Pinpoint the cell where the given text exists, returning its [x, y] midpoint coordinate. 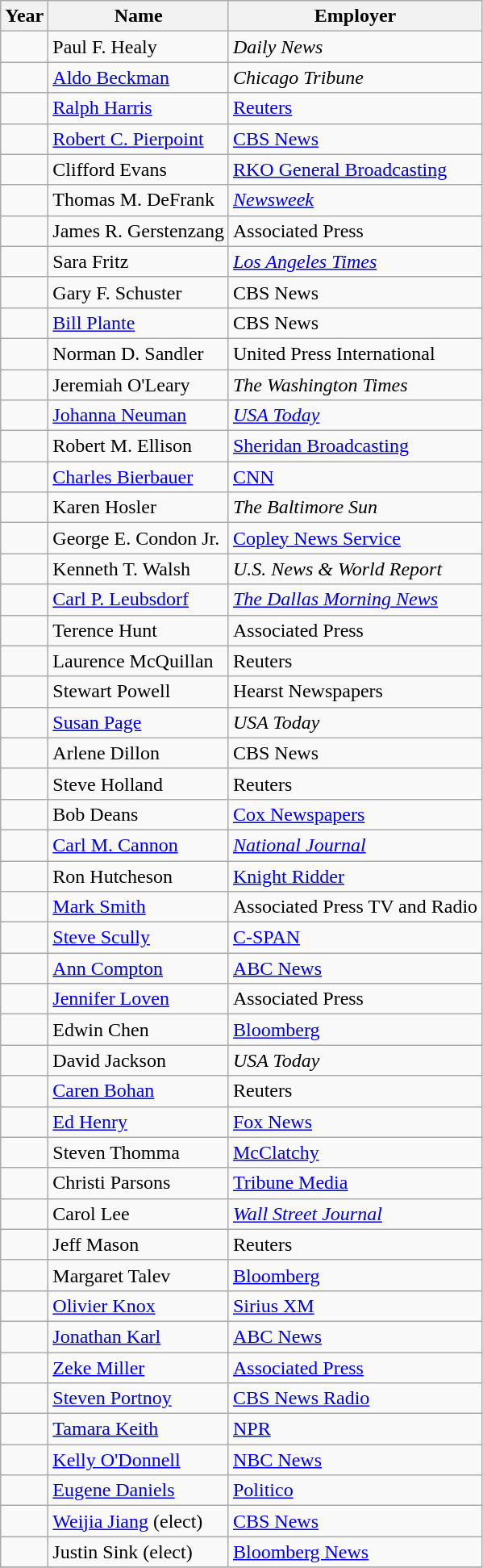
Ann Compton [139, 968]
Los Angeles Times [355, 261]
Johanna Neuman [139, 416]
Carl P. Leubsdorf [139, 600]
Terence Hunt [139, 630]
Ralph Harris [139, 108]
Susan Page [139, 722]
Thomas M. DeFrank [139, 200]
Edwin Chen [139, 1030]
Stewart Powell [139, 692]
Steve Scully [139, 938]
U.S. News & World Report [355, 569]
Margaret Talev [139, 1275]
George E. Condon Jr. [139, 538]
Sara Fritz [139, 261]
Robert M. Ellison [139, 446]
United Press International [355, 353]
Caren Bohan [139, 1091]
Christi Parsons [139, 1183]
Norman D. Sandler [139, 353]
Jeremiah O'Leary [139, 385]
Daily News [355, 47]
The Baltimore Sun [355, 508]
Ron Hutcheson [139, 876]
Hearst Newspapers [355, 692]
Newsweek [355, 200]
McClatchy [355, 1152]
Steven Thomma [139, 1152]
Cox Newspapers [355, 814]
Name [139, 16]
Mark Smith [139, 907]
Carl M. Cannon [139, 845]
Jennifer Loven [139, 999]
Copley News Service [355, 538]
Knight Ridder [355, 876]
Politico [355, 1491]
Sheridan Broadcasting [355, 446]
Year [24, 16]
Ed Henry [139, 1122]
Carol Lee [139, 1214]
CBS News Radio [355, 1399]
Bill Plante [139, 323]
Karen Hosler [139, 508]
Associated Press TV and Radio [355, 907]
Eugene Daniels [139, 1491]
The Dallas Morning News [355, 600]
Jeff Mason [139, 1244]
Aldo Beckman [139, 77]
Laurence McQuillan [139, 661]
Weijia Jiang (elect) [139, 1521]
Paul F. Healy [139, 47]
Fox News [355, 1122]
Gary F. Schuster [139, 292]
Bob Deans [139, 814]
Wall Street Journal [355, 1214]
NPR [355, 1429]
Tribune Media [355, 1183]
National Journal [355, 845]
Chicago Tribune [355, 77]
David Jackson [139, 1060]
C-SPAN [355, 938]
Sirius XM [355, 1306]
Robert C. Pierpoint [139, 139]
Tamara Keith [139, 1429]
The Washington Times [355, 385]
Jonathan Karl [139, 1336]
Arlene Dillon [139, 753]
Clifford Evans [139, 169]
Steve Holland [139, 784]
James R. Gerstenzang [139, 231]
NBC News [355, 1460]
Steven Portnoy [139, 1399]
Bloomberg News [355, 1552]
Charles Bierbauer [139, 477]
RKO General Broadcasting [355, 169]
Kenneth T. Walsh [139, 569]
Kelly O'Donnell [139, 1460]
Olivier Knox [139, 1306]
Justin Sink (elect) [139, 1552]
Zeke Miller [139, 1368]
CNN [355, 477]
Employer [355, 16]
